Provide the [x, y] coordinate of the cell's center where the given text is located.  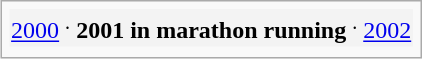
2000 . 2001 in marathon running . 2002 [212, 27]
